Extract the [X, Y] coordinate from the center of the cell holding the provided text.  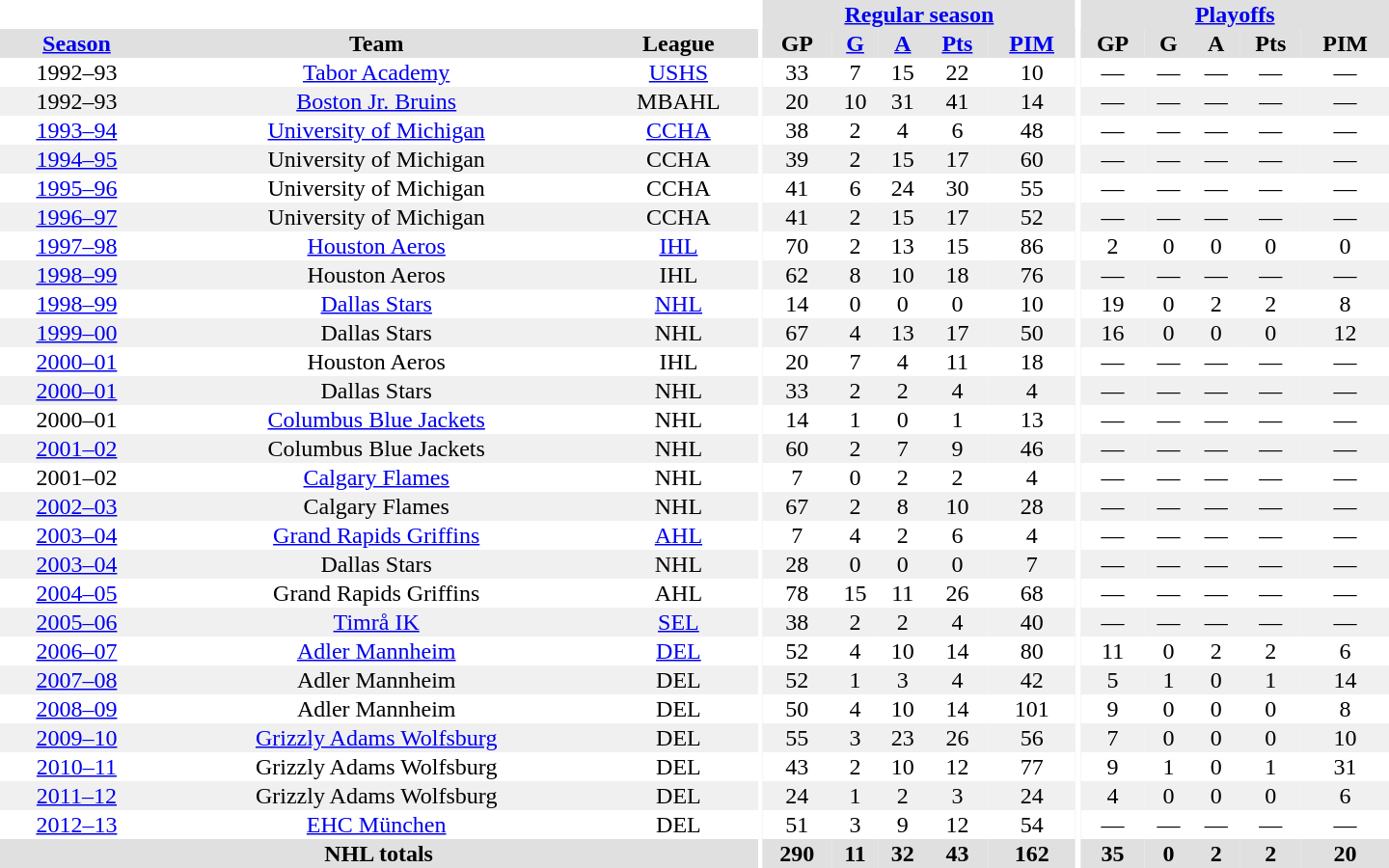
2011–12 [77, 796]
48 [1032, 130]
39 [797, 159]
Team [376, 43]
68 [1032, 593]
16 [1112, 333]
2004–05 [77, 593]
2012–13 [77, 825]
1997–98 [77, 246]
1995–96 [77, 188]
76 [1032, 275]
23 [903, 738]
46 [1032, 448]
League [679, 43]
80 [1032, 651]
1994–95 [77, 159]
Regular season [919, 14]
77 [1032, 767]
Timrå IK [376, 622]
NHL totals [378, 854]
54 [1032, 825]
EHC München [376, 825]
2002–03 [77, 506]
62 [797, 275]
70 [797, 246]
MBAHL [679, 101]
78 [797, 593]
1993–94 [77, 130]
Season [77, 43]
2005–06 [77, 622]
32 [903, 854]
1996–97 [77, 217]
86 [1032, 246]
19 [1112, 304]
USHS [679, 72]
56 [1032, 738]
5 [1112, 680]
40 [1032, 622]
290 [797, 854]
2008–09 [77, 709]
1999–00 [77, 333]
2010–11 [77, 767]
101 [1032, 709]
51 [797, 825]
30 [957, 188]
162 [1032, 854]
2007–08 [77, 680]
42 [1032, 680]
Boston Jr. Bruins [376, 101]
2009–10 [77, 738]
35 [1112, 854]
Playoffs [1235, 14]
22 [957, 72]
SEL [679, 622]
2006–07 [77, 651]
Tabor Academy [376, 72]
